Provide the (x, y) coordinate of the cell's center where the given text is located.  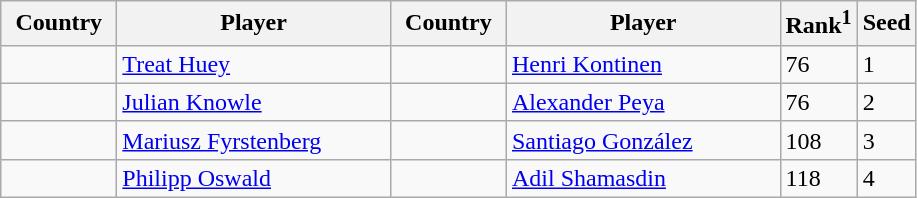
Treat Huey (254, 64)
Seed (886, 24)
118 (818, 178)
3 (886, 140)
Rank1 (818, 24)
Adil Shamasdin (643, 178)
4 (886, 178)
2 (886, 102)
Mariusz Fyrstenberg (254, 140)
108 (818, 140)
Philipp Oswald (254, 178)
1 (886, 64)
Alexander Peya (643, 102)
Santiago González (643, 140)
Henri Kontinen (643, 64)
Julian Knowle (254, 102)
